Scan for the cell matching the given text and deliver its (x, y) coordinate at center. 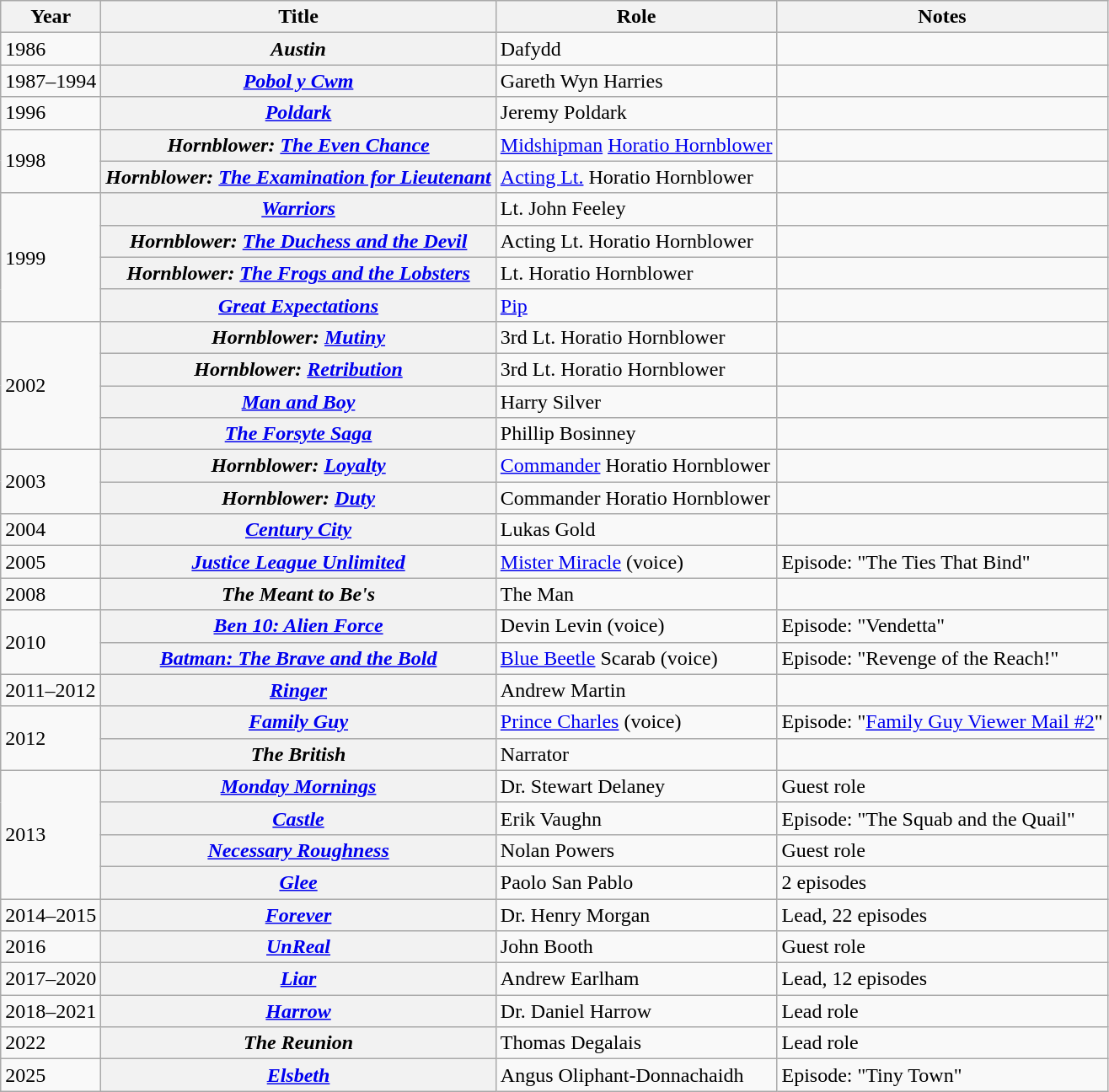
2002 (51, 385)
Episode: "The Ties That Bind" (942, 562)
Lead, 12 episodes (942, 979)
Pip (636, 305)
2025 (51, 1075)
2016 (51, 947)
Necessary Roughness (298, 850)
Prince Charles (voice) (636, 722)
2004 (51, 530)
2 episodes (942, 882)
2003 (51, 482)
The Man (636, 594)
Elsbeth (298, 1075)
Great Expectations (298, 305)
Batman: The Brave and the Bold (298, 658)
Hornblower: The Even Chance (298, 145)
Thomas Degalais (636, 1043)
Lead, 22 episodes (942, 914)
Lukas Gold (636, 530)
Episode: "Vendetta" (942, 626)
Hornblower: Retribution (298, 369)
Angus Oliphant-Donnachaidh (636, 1075)
2018–2021 (51, 1011)
Year (51, 17)
Warriors (298, 209)
Ringer (298, 690)
Monday Mornings (298, 786)
Glee (298, 882)
Castle (298, 818)
Pobol y Cwm (298, 81)
1999 (51, 257)
Austin (298, 49)
Century City (298, 530)
Dr. Daniel Harrow (636, 1011)
2010 (51, 642)
2013 (51, 834)
Family Guy (298, 722)
Dr. Henry Morgan (636, 914)
1996 (51, 113)
The Reunion (298, 1043)
Justice League Unlimited (298, 562)
Episode: "The Squab and the Quail" (942, 818)
Hornblower: Duty (298, 498)
Gareth Wyn Harries (636, 81)
Lt. John Feeley (636, 209)
Hornblower: The Duchess and the Devil (298, 241)
Harry Silver (636, 402)
Man and Boy (298, 402)
Mister Miracle (voice) (636, 562)
2017–2020 (51, 979)
2022 (51, 1043)
Hornblower: The Frogs and the Lobsters (298, 273)
2008 (51, 594)
1987–1994 (51, 81)
Narrator (636, 754)
2014–2015 (51, 914)
Midshipman Horatio Hornblower (636, 145)
Poldark (298, 113)
Dafydd (636, 49)
The Forsyte Saga (298, 434)
Dr. Stewart Delaney (636, 786)
Title (298, 17)
Blue Beetle Scarab (voice) (636, 658)
Andrew Earlham (636, 979)
1998 (51, 161)
2012 (51, 738)
Nolan Powers (636, 850)
Notes (942, 17)
Forever (298, 914)
The Meant to Be's (298, 594)
Erik Vaughn (636, 818)
Episode: "Family Guy Viewer Mail #2" (942, 722)
UnReal (298, 947)
Hornblower: The Examination for Lieutenant (298, 177)
The British (298, 754)
Lt. Horatio Hornblower (636, 273)
Episode: "Revenge of the Reach!" (942, 658)
Phillip Bosinney (636, 434)
Hornblower: Mutiny (298, 337)
Role (636, 17)
2011–2012 (51, 690)
Jeremy Poldark (636, 113)
2005 (51, 562)
Andrew Martin (636, 690)
Paolo San Pablo (636, 882)
John Booth (636, 947)
Harrow (298, 1011)
Hornblower: Loyalty (298, 466)
Devin Levin (voice) (636, 626)
Ben 10: Alien Force (298, 626)
1986 (51, 49)
Episode: "Tiny Town" (942, 1075)
Liar (298, 979)
